Provide the (x, y) coordinate of the cell's center where the given text is located.  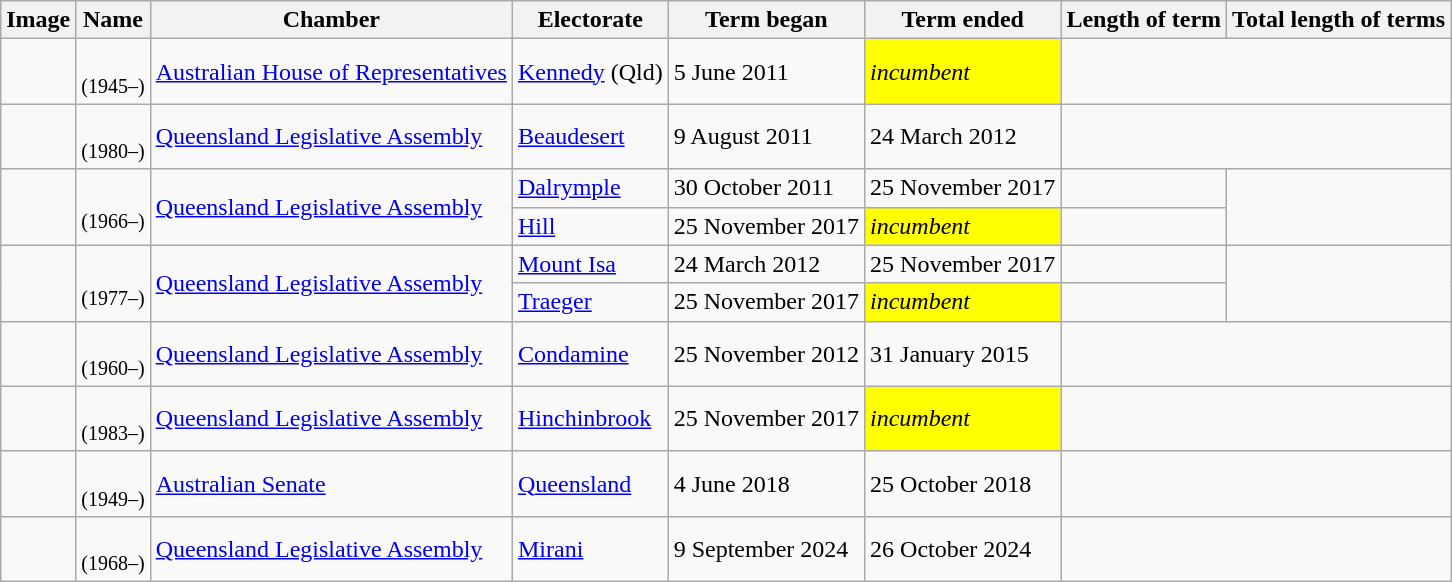
31 January 2015 (963, 354)
Beaudesert (590, 136)
25 November 2012 (766, 354)
(1945–) (113, 72)
(1960–) (113, 354)
Name (113, 20)
Image (38, 20)
Length of term (1144, 20)
(1983–) (113, 418)
Term began (766, 20)
4 June 2018 (766, 484)
Kennedy (Qld) (590, 72)
Mount Isa (590, 264)
Queensland (590, 484)
Mirani (590, 548)
26 October 2024 (963, 548)
Hinchinbrook (590, 418)
Traeger (590, 302)
Electorate (590, 20)
(1966–) (113, 207)
9 September 2024 (766, 548)
Australian House of Representatives (331, 72)
Condamine (590, 354)
30 October 2011 (766, 188)
9 August 2011 (766, 136)
25 October 2018 (963, 484)
(1977–) (113, 283)
(1949–) (113, 484)
(1980–) (113, 136)
Hill (590, 226)
Dalrymple (590, 188)
Australian Senate (331, 484)
Term ended (963, 20)
5 June 2011 (766, 72)
Total length of terms (1339, 20)
Chamber (331, 20)
(1968–) (113, 548)
